Locate the cell with the specified text and output its [x, y] center coordinate. 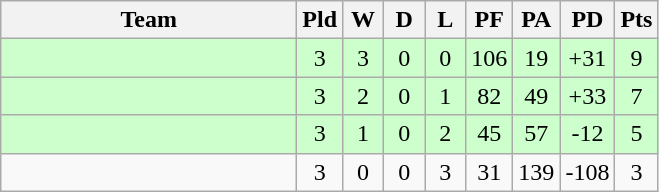
+33 [588, 96]
9 [636, 58]
PF [490, 20]
139 [536, 172]
+31 [588, 58]
PD [588, 20]
W [364, 20]
7 [636, 96]
Pld [320, 20]
D [404, 20]
31 [490, 172]
45 [490, 134]
106 [490, 58]
Team [149, 20]
49 [536, 96]
L [446, 20]
-108 [588, 172]
5 [636, 134]
-12 [588, 134]
Pts [636, 20]
57 [536, 134]
19 [536, 58]
82 [490, 96]
PA [536, 20]
